Scan for the cell matching the given text and deliver its [X, Y] coordinate at center. 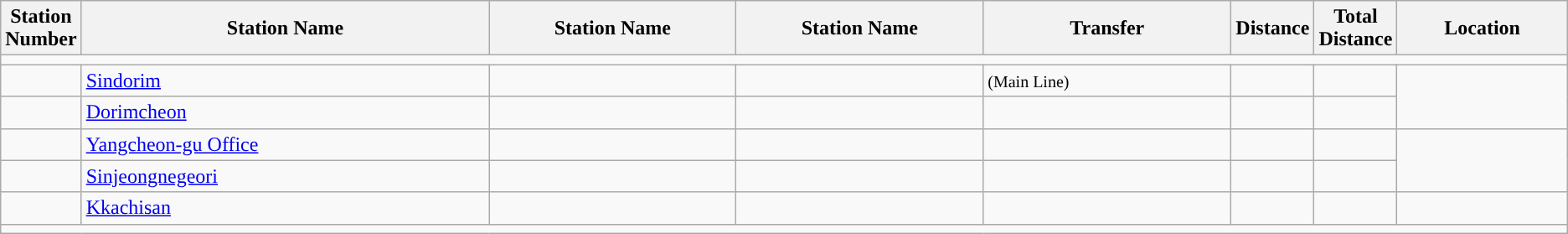
Kkachisan [285, 208]
Yangcheon-gu Office [285, 144]
Sinjeongnegeori [285, 176]
Transfer [1107, 29]
Sindorim [285, 81]
Distance [1273, 29]
TotalDistance [1355, 29]
Location [1483, 29]
StationNumber [41, 29]
Dorimcheon [285, 112]
(Main Line) [1107, 81]
